Find where the given text appears and provide that cell's center as [X, Y] coordinate. 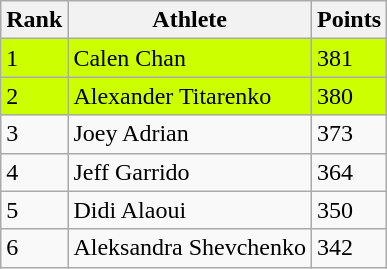
Rank [34, 20]
350 [350, 210]
380 [350, 96]
2 [34, 96]
Aleksandra Shevchenko [190, 248]
342 [350, 248]
373 [350, 134]
Athlete [190, 20]
Calen Chan [190, 58]
1 [34, 58]
3 [34, 134]
Joey Adrian [190, 134]
4 [34, 172]
381 [350, 58]
Jeff Garrido [190, 172]
Alexander Titarenko [190, 96]
6 [34, 248]
Didi Alaoui [190, 210]
364 [350, 172]
5 [34, 210]
Points [350, 20]
